Pinpoint the cell where the given text exists, returning its [X, Y] midpoint coordinate. 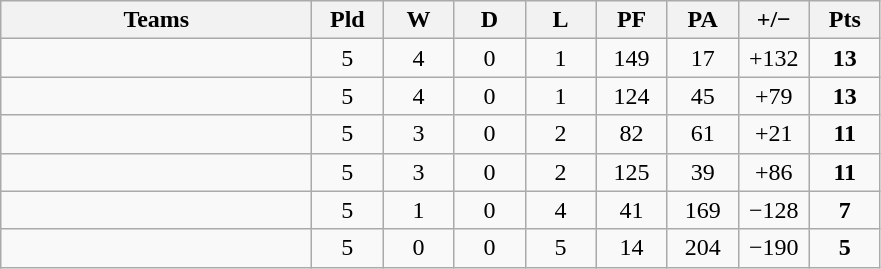
+86 [774, 172]
Pts [844, 20]
L [560, 20]
14 [632, 248]
17 [702, 58]
82 [632, 134]
41 [632, 210]
61 [702, 134]
7 [844, 210]
+79 [774, 96]
Teams [156, 20]
W [418, 20]
Pld [348, 20]
149 [632, 58]
169 [702, 210]
−190 [774, 248]
124 [632, 96]
PA [702, 20]
PF [632, 20]
+132 [774, 58]
D [490, 20]
+21 [774, 134]
45 [702, 96]
39 [702, 172]
−128 [774, 210]
+/− [774, 20]
204 [702, 248]
125 [632, 172]
